Search for the cell housing the specified text and yield its (x, y) center coordinate. 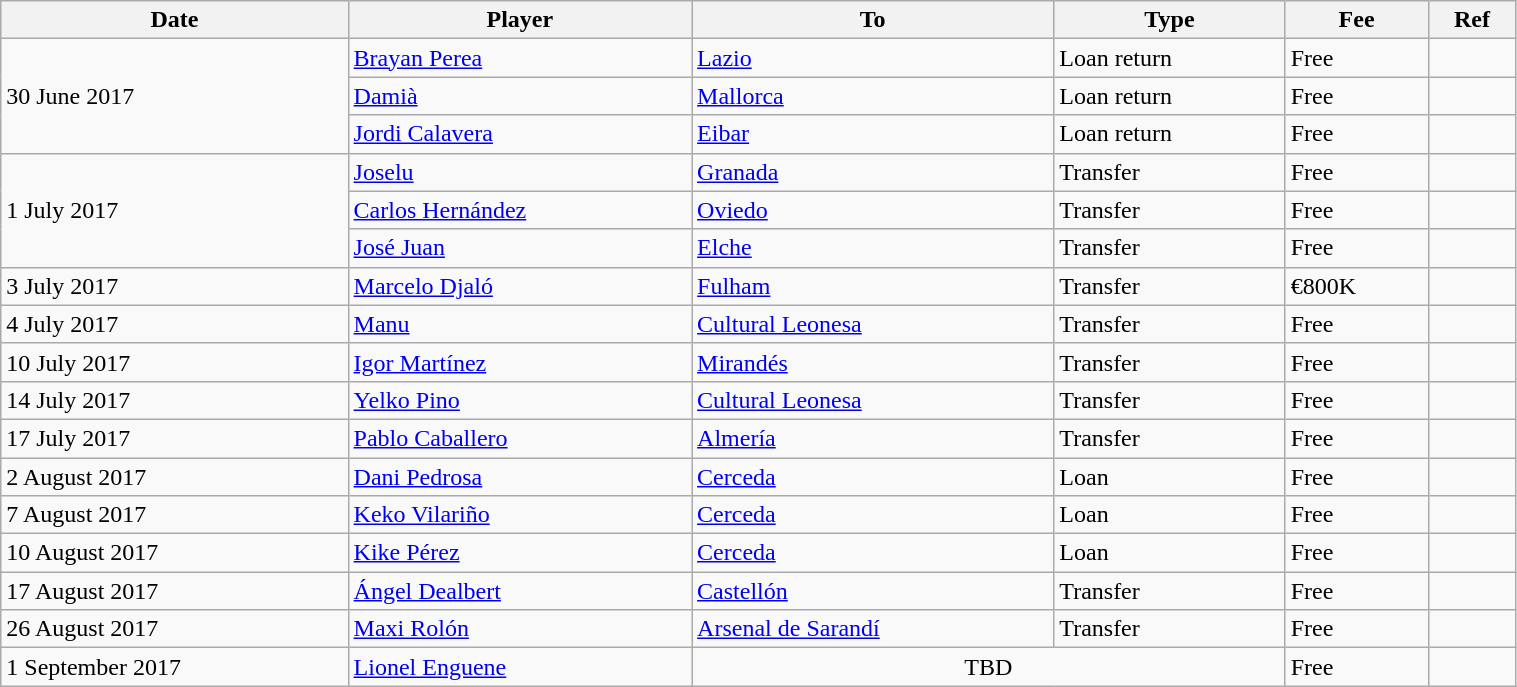
Granada (873, 172)
7 August 2017 (174, 515)
Date (174, 20)
4 July 2017 (174, 324)
14 July 2017 (174, 400)
Type (1170, 20)
10 August 2017 (174, 553)
Keko Vilariño (520, 515)
3 July 2017 (174, 286)
30 June 2017 (174, 96)
Eibar (873, 134)
Mirandés (873, 362)
17 July 2017 (174, 438)
Elche (873, 248)
TBD (989, 667)
Arsenal de Sarandí (873, 629)
Mallorca (873, 96)
Lazio (873, 58)
To (873, 20)
Jordi Calavera (520, 134)
Fee (1356, 20)
Almería (873, 438)
Castellón (873, 591)
Carlos Hernández (520, 210)
Pablo Caballero (520, 438)
€800K (1356, 286)
Oviedo (873, 210)
10 July 2017 (174, 362)
Lionel Enguene (520, 667)
Dani Pedrosa (520, 477)
Damià (520, 96)
Maxi Rolón (520, 629)
Player (520, 20)
Joselu (520, 172)
Ángel Dealbert (520, 591)
Igor Martínez (520, 362)
26 August 2017 (174, 629)
Kike Pérez (520, 553)
Marcelo Djaló (520, 286)
1 July 2017 (174, 210)
17 August 2017 (174, 591)
Ref (1472, 20)
Manu (520, 324)
José Juan (520, 248)
2 August 2017 (174, 477)
Yelko Pino (520, 400)
Brayan Perea (520, 58)
1 September 2017 (174, 667)
Fulham (873, 286)
